Scan for the cell matching the given text and deliver its (X, Y) coordinate at center. 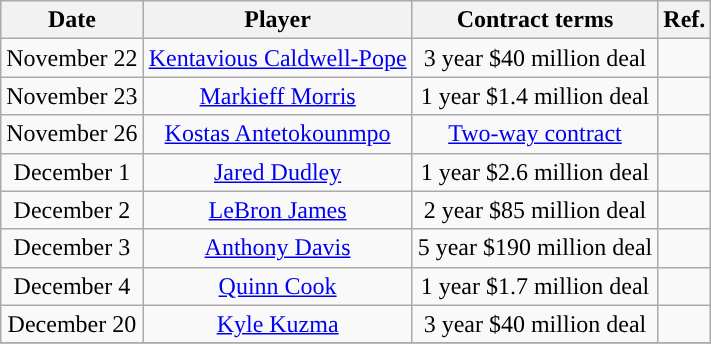
Contract terms (535, 20)
Jared Dudley (278, 172)
Player (278, 20)
1 year $1.4 million deal (535, 96)
Two-way contract (535, 134)
Ref. (684, 20)
5 year $190 million deal (535, 248)
November 22 (72, 58)
November 26 (72, 134)
December 1 (72, 172)
LeBron James (278, 210)
December 20 (72, 324)
Quinn Cook (278, 286)
Kyle Kuzma (278, 324)
Date (72, 20)
Kentavious Caldwell-Pope (278, 58)
Anthony Davis (278, 248)
December 4 (72, 286)
Markieff Morris (278, 96)
1 year $1.7 million deal (535, 286)
1 year $2.6 million deal (535, 172)
Kostas Antetokounmpo (278, 134)
2 year $85 million deal (535, 210)
November 23 (72, 96)
December 3 (72, 248)
December 2 (72, 210)
